Locate the cell with the specified text and output its (X, Y) center coordinate. 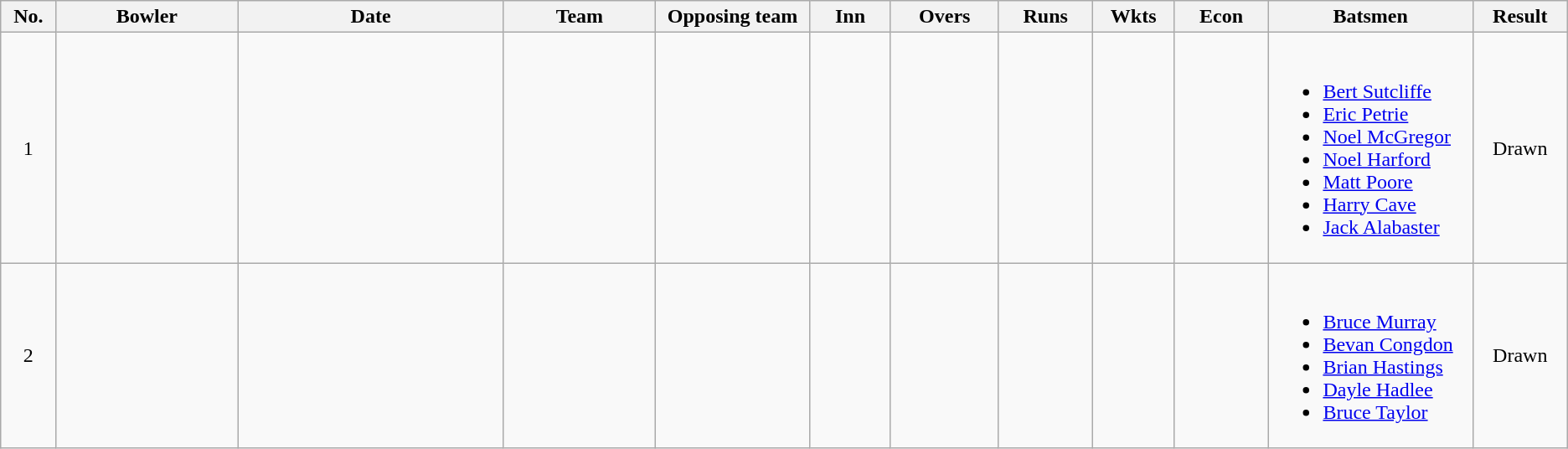
Opposing team (732, 17)
Bowler (147, 17)
Batsmen (1370, 17)
Date (371, 17)
Runs (1045, 17)
Result (1519, 17)
Team (580, 17)
2 (28, 355)
No. (28, 17)
Inn (851, 17)
1 (28, 147)
Econ (1221, 17)
Wkts (1133, 17)
Bert SutcliffeEric PetrieNoel McGregorNoel HarfordMatt PooreHarry CaveJack Alabaster (1370, 147)
Bruce MurrayBevan CongdonBrian HastingsDayle HadleeBruce Taylor (1370, 355)
Overs (945, 17)
